Extract the [X, Y] coordinate from the center of the cell holding the provided text.  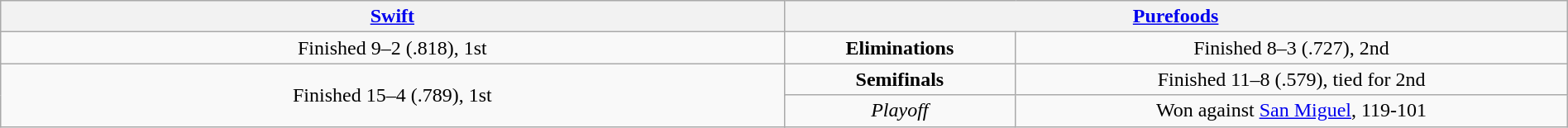
Eliminations [900, 48]
Semifinals [900, 79]
Finished 8–3 (.727), 2nd [1292, 48]
Purefoods [1176, 17]
Swift [392, 17]
Finished 9–2 (.818), 1st [392, 48]
Finished 11–8 (.579), tied for 2nd [1292, 79]
Won against San Miguel, 119-101 [1292, 111]
Finished 15–4 (.789), 1st [392, 95]
Playoff [900, 111]
